For the text-containing cell, return its midpoint in [x, y] coordinate format. 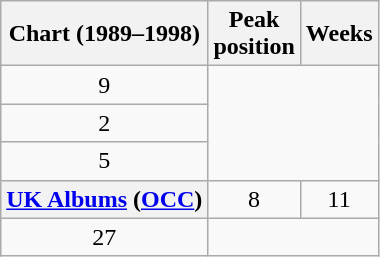
Chart (1989–1998) [104, 34]
27 [104, 237]
UK Albums (OCC) [104, 199]
Peakposition [254, 34]
9 [104, 85]
11 [339, 199]
2 [104, 123]
Weeks [339, 34]
8 [254, 199]
5 [104, 161]
